Capture the cell that displays the provided text and extract its [x, y] central coordinate. 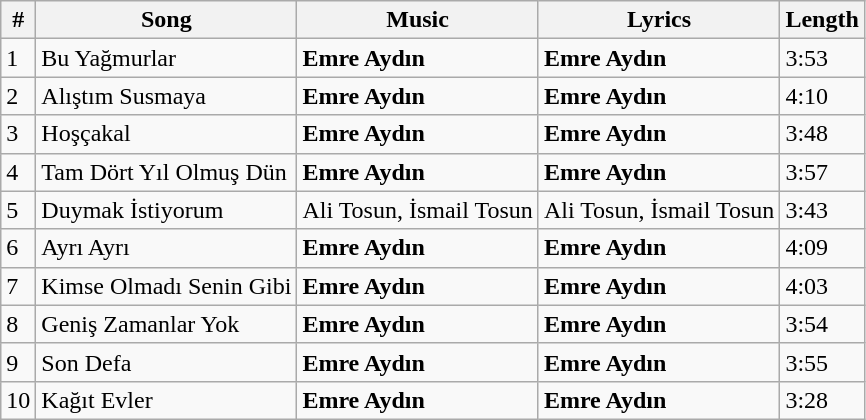
4:09 [822, 248]
Tam Dört Yıl Olmuş Dün [166, 172]
Bu Yağmurlar [166, 58]
5 [18, 210]
Lyrics [659, 20]
6 [18, 248]
2 [18, 96]
8 [18, 324]
7 [18, 286]
Geniş Zamanlar Yok [166, 324]
Kağıt Evler [166, 400]
Length [822, 20]
4:03 [822, 286]
Alıştım Susmaya [166, 96]
# [18, 20]
Hoşçakal [166, 134]
Son Defa [166, 362]
3:28 [822, 400]
Music [418, 20]
Kimse Olmadı Senin Gibi [166, 286]
3:53 [822, 58]
Duymak İstiyorum [166, 210]
9 [18, 362]
3 [18, 134]
1 [18, 58]
4 [18, 172]
3:54 [822, 324]
Song [166, 20]
3:55 [822, 362]
10 [18, 400]
4:10 [822, 96]
Ayrı Ayrı [166, 248]
3:48 [822, 134]
3:57 [822, 172]
3:43 [822, 210]
